Return the (x, y) coordinate for the center point of the cell that contains the specified text.  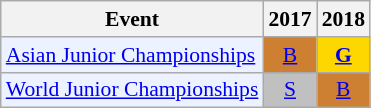
Event (132, 19)
2017 (290, 19)
G (344, 55)
2018 (344, 19)
S (290, 90)
Asian Junior Championships (132, 55)
World Junior Championships (132, 90)
